Scan for the cell matching the given text and deliver its [X, Y] coordinate at center. 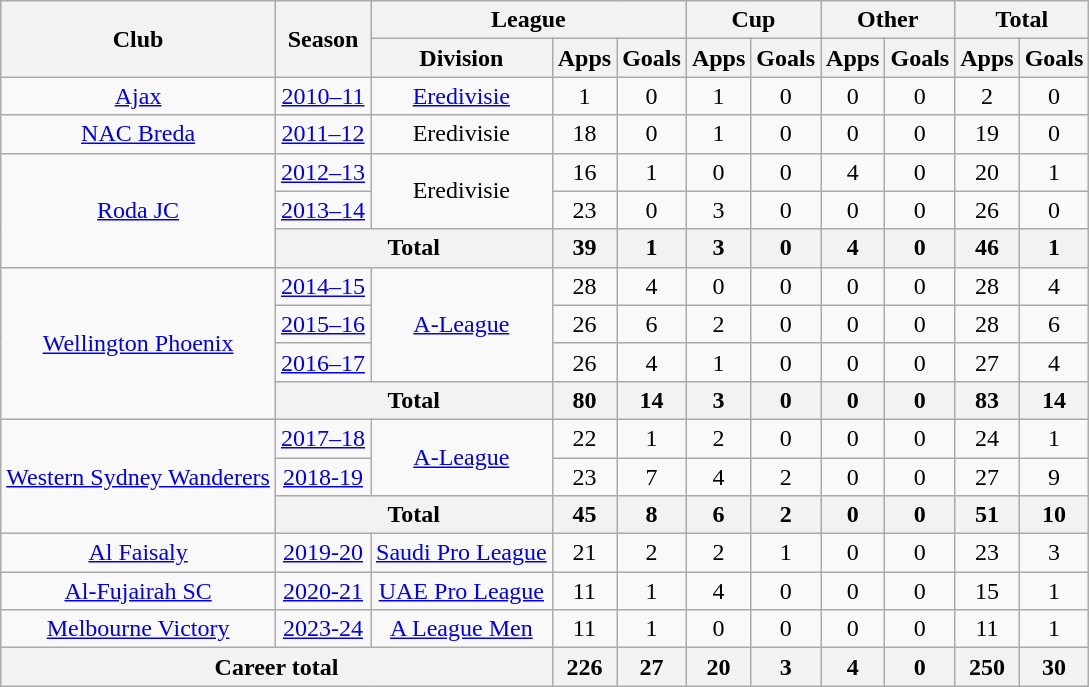
19 [987, 134]
Cup [753, 20]
Season [322, 39]
Roda JC [138, 210]
League [528, 20]
15 [987, 591]
51 [987, 515]
2017–18 [322, 438]
9 [1054, 477]
8 [652, 515]
22 [584, 438]
16 [584, 172]
10 [1054, 515]
83 [987, 400]
UAE Pro League [461, 591]
21 [584, 553]
39 [584, 248]
2014–15 [322, 286]
2012–13 [322, 172]
24 [987, 438]
Western Sydney Wanderers [138, 476]
2016–17 [322, 362]
Other [888, 20]
NAC Breda [138, 134]
Wellington Phoenix [138, 343]
46 [987, 248]
Ajax [138, 96]
18 [584, 134]
2019-20 [322, 553]
Saudi Pro League [461, 553]
226 [584, 667]
7 [652, 477]
2011–12 [322, 134]
2013–14 [322, 210]
2015–16 [322, 324]
Career total [276, 667]
45 [584, 515]
2018-19 [322, 477]
250 [987, 667]
2020-21 [322, 591]
Division [461, 58]
Club [138, 39]
2023-24 [322, 629]
A League Men [461, 629]
2010–11 [322, 96]
Melbourne Victory [138, 629]
Al-Fujairah SC [138, 591]
Al Faisaly [138, 553]
80 [584, 400]
30 [1054, 667]
